Scan for the cell matching the given text and deliver its [x, y] coordinate at center. 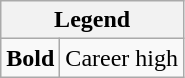
Bold [30, 58]
Career high [122, 58]
Legend [92, 20]
